Pinpoint the cell where the given text exists, returning its [x, y] midpoint coordinate. 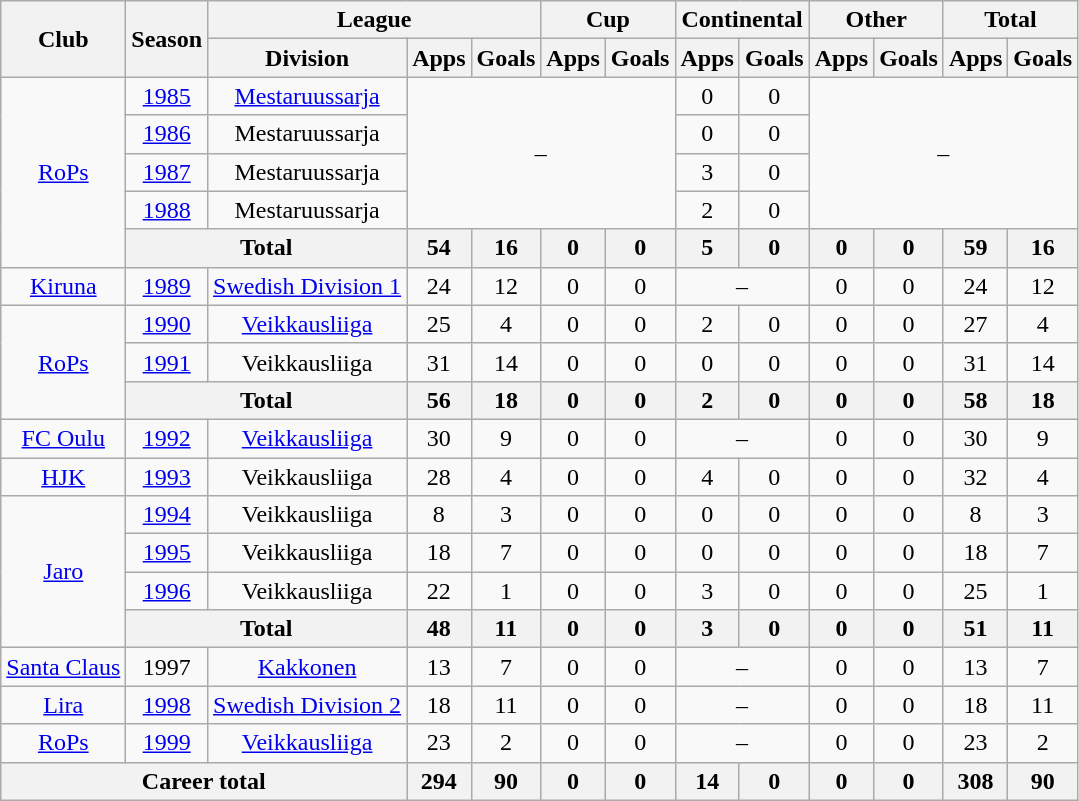
28 [439, 477]
Continental [742, 20]
HJK [64, 477]
22 [439, 591]
54 [439, 248]
1989 [167, 286]
1998 [167, 705]
48 [439, 629]
32 [975, 477]
League [374, 20]
308 [975, 781]
Career total [204, 781]
Kiruna [64, 286]
Other [876, 20]
58 [975, 400]
Season [167, 39]
1992 [167, 438]
1995 [167, 553]
Club [64, 39]
27 [975, 324]
5 [707, 248]
1999 [167, 743]
Kakkonen [308, 667]
FC Oulu [64, 438]
1985 [167, 96]
1996 [167, 591]
56 [439, 400]
59 [975, 248]
Jaro [64, 572]
1986 [167, 134]
Santa Claus [64, 667]
1991 [167, 362]
Cup [608, 20]
1994 [167, 515]
Swedish Division 1 [308, 286]
Swedish Division 2 [308, 705]
1987 [167, 172]
1993 [167, 477]
1990 [167, 324]
294 [439, 781]
1997 [167, 667]
Division [308, 58]
51 [975, 629]
1988 [167, 210]
Lira [64, 705]
